Return (X, Y) of the center of cell containing provided text 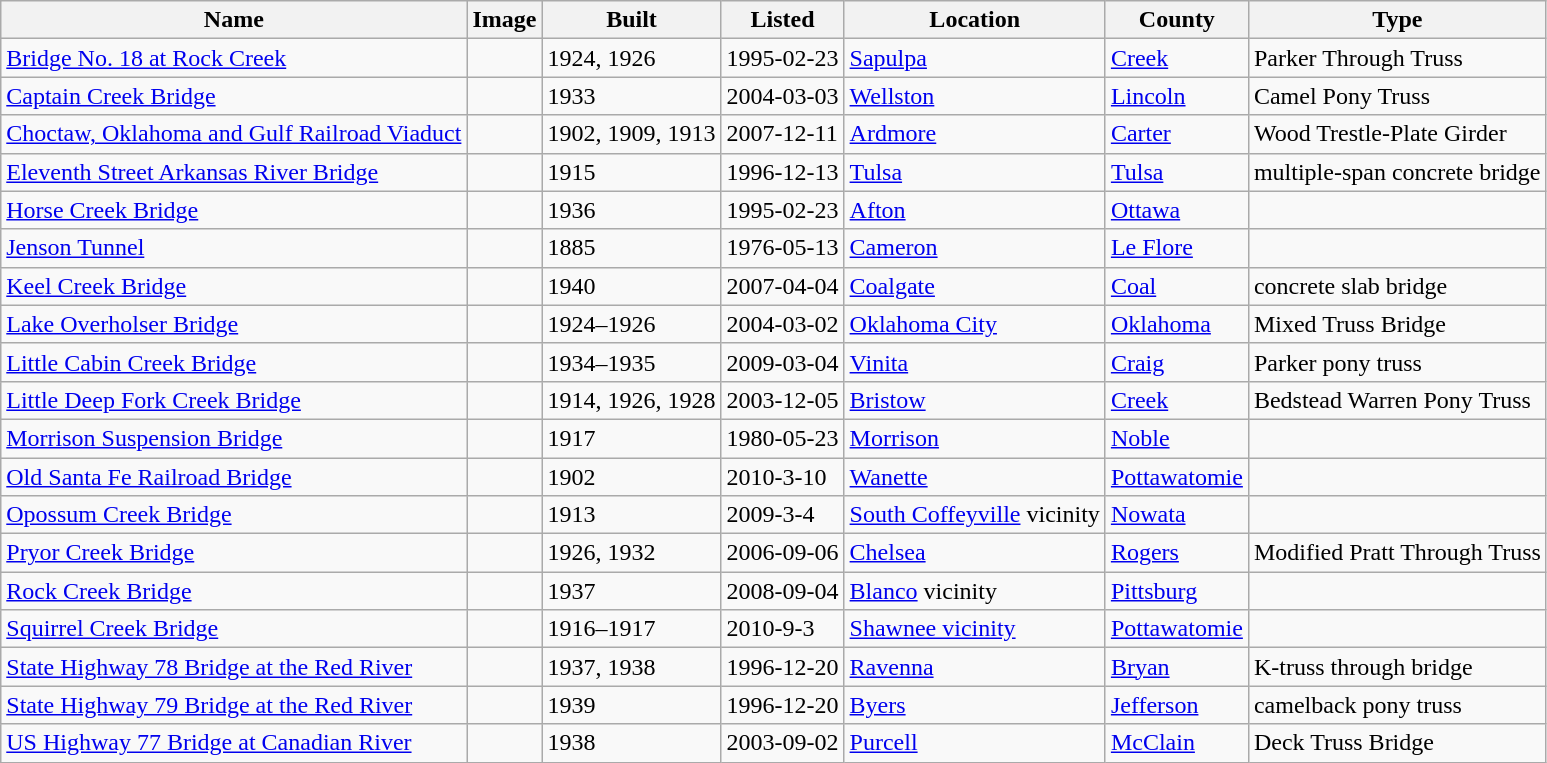
2007-12-11 (782, 134)
Listed (782, 20)
Choctaw, Oklahoma and Gulf Railroad Viaduct (234, 134)
Name (234, 20)
2004-03-02 (782, 324)
Parker Through Truss (1397, 58)
McClain (1176, 743)
Opossum Creek Bridge (234, 515)
Location (974, 20)
1913 (632, 515)
1936 (632, 210)
Wood Trestle-Plate Girder (1397, 134)
Wanette (974, 477)
1937, 1938 (632, 667)
Squirrel Creek Bridge (234, 629)
multiple-span concrete bridge (1397, 172)
Ottawa (1176, 210)
US Highway 77 Bridge at Canadian River (234, 743)
Vinita (974, 362)
K-truss through bridge (1397, 667)
Little Cabin Creek Bridge (234, 362)
2006-09-06 (782, 553)
Oklahoma (1176, 324)
1885 (632, 248)
1996-12-13 (782, 172)
1934–1935 (632, 362)
Jefferson (1176, 705)
Shawnee vicinity (974, 629)
Lincoln (1176, 96)
2008-09-04 (782, 591)
1933 (632, 96)
Cameron (974, 248)
Coalgate (974, 286)
Ardmore (974, 134)
Mixed Truss Bridge (1397, 324)
Image (504, 20)
Captain Creek Bridge (234, 96)
2009-3-4 (782, 515)
Morrison Suspension Bridge (234, 438)
2009-03-04 (782, 362)
State Highway 78 Bridge at the Red River (234, 667)
Parker pony truss (1397, 362)
Craig (1176, 362)
Afton (974, 210)
2004-03-03 (782, 96)
Horse Creek Bridge (234, 210)
Purcell (974, 743)
Little Deep Fork Creek Bridge (234, 400)
Bedstead Warren Pony Truss (1397, 400)
County (1176, 20)
1915 (632, 172)
Rogers (1176, 553)
Lake Overholser Bridge (234, 324)
1916–1917 (632, 629)
2010-9-3 (782, 629)
Old Santa Fe Railroad Bridge (234, 477)
Modified Pratt Through Truss (1397, 553)
2003-12-05 (782, 400)
Built (632, 20)
Carter (1176, 134)
1939 (632, 705)
Bridge No. 18 at Rock Creek (234, 58)
Wellston (974, 96)
Bristow (974, 400)
Type (1397, 20)
1976-05-13 (782, 248)
State Highway 79 Bridge at the Red River (234, 705)
Byers (974, 705)
Bryan (1176, 667)
2010-3-10 (782, 477)
1940 (632, 286)
Camel Pony Truss (1397, 96)
1924–1926 (632, 324)
Nowata (1176, 515)
concrete slab bridge (1397, 286)
camelback pony truss (1397, 705)
2007-04-04 (782, 286)
Pryor Creek Bridge (234, 553)
Jenson Tunnel (234, 248)
1902 (632, 477)
2003-09-02 (782, 743)
Eleventh Street Arkansas River Bridge (234, 172)
Pittsburg (1176, 591)
1937 (632, 591)
Le Flore (1176, 248)
Rock Creek Bridge (234, 591)
South Coffeyville vicinity (974, 515)
Morrison (974, 438)
Chelsea (974, 553)
Noble (1176, 438)
1917 (632, 438)
1914, 1926, 1928 (632, 400)
Coal (1176, 286)
1924, 1926 (632, 58)
Oklahoma City (974, 324)
1926, 1932 (632, 553)
Deck Truss Bridge (1397, 743)
Blanco vicinity (974, 591)
Ravenna (974, 667)
Sapulpa (974, 58)
1902, 1909, 1913 (632, 134)
1938 (632, 743)
Keel Creek Bridge (234, 286)
1980-05-23 (782, 438)
